Identify which cell holds the provided text, then report its [x, y] central coordinate. 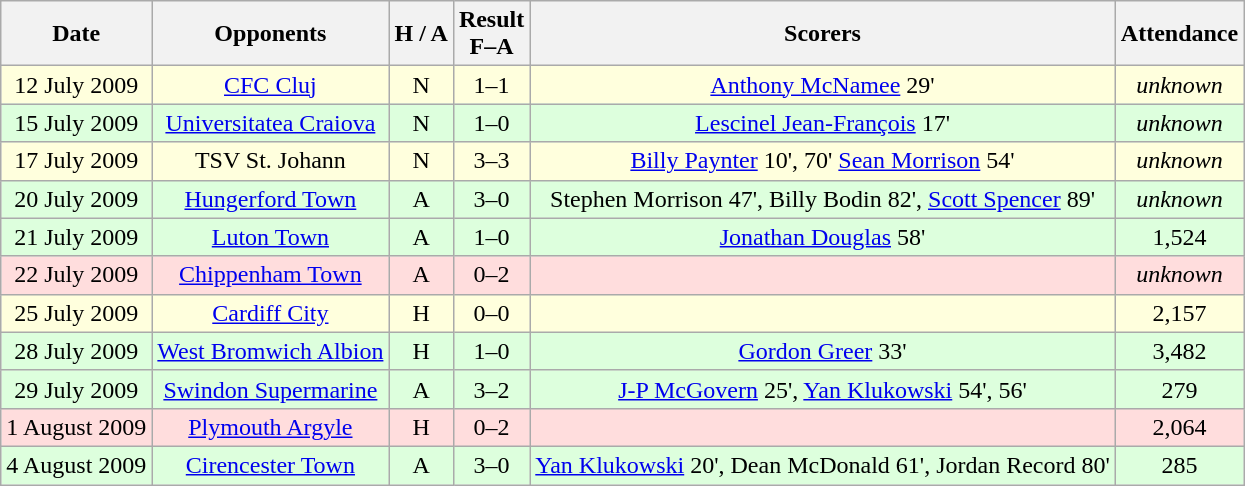
TSV St. Johann [270, 161]
2,064 [1179, 427]
1–1 [491, 85]
Hungerford Town [270, 199]
0–0 [491, 313]
Gordon Greer 33' [823, 351]
20 July 2009 [76, 199]
Opponents [270, 34]
Attendance [1179, 34]
12 July 2009 [76, 85]
Plymouth Argyle [270, 427]
29 July 2009 [76, 389]
ResultF–A [491, 34]
25 July 2009 [76, 313]
2,157 [1179, 313]
285 [1179, 465]
28 July 2009 [76, 351]
Luton Town [270, 237]
Jonathan Douglas 58' [823, 237]
1,524 [1179, 237]
1 August 2009 [76, 427]
Swindon Supermarine [270, 389]
279 [1179, 389]
J-P McGovern 25', Yan Klukowski 54', 56' [823, 389]
Cirencester Town [270, 465]
22 July 2009 [76, 275]
CFC Cluj [270, 85]
3,482 [1179, 351]
Universitatea Craiova [270, 123]
15 July 2009 [76, 123]
Chippenham Town [270, 275]
West Bromwich Albion [270, 351]
H / A [421, 34]
Scorers [823, 34]
Yan Klukowski 20', Dean McDonald 61', Jordan Record 80' [823, 465]
21 July 2009 [76, 237]
Cardiff City [270, 313]
Lescinel Jean-François 17' [823, 123]
3–3 [491, 161]
Anthony McNamee 29' [823, 85]
Billy Paynter 10', 70' Sean Morrison 54' [823, 161]
Date [76, 34]
4 August 2009 [76, 465]
17 July 2009 [76, 161]
3–2 [491, 389]
Stephen Morrison 47', Billy Bodin 82', Scott Spencer 89' [823, 199]
